Return (X, Y) of the center of cell containing provided text 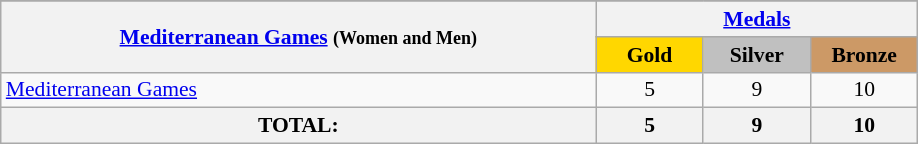
Bronze (864, 54)
TOTAL: (298, 126)
Mediterranean Games (Women and Men) (298, 36)
Medals (757, 19)
Silver (756, 54)
Mediterranean Games (298, 90)
Gold (650, 54)
